Return (x, y) of the center of cell containing provided text 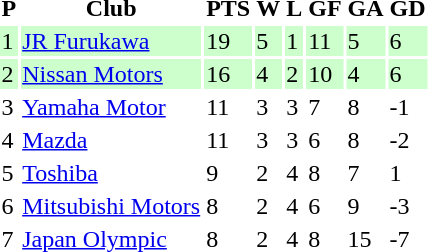
JR Furukawa (112, 41)
-3 (408, 206)
Mazda (112, 140)
-1 (408, 107)
Nissan Motors (112, 74)
16 (228, 74)
Yamaha Motor (112, 107)
Mitsubishi Motors (112, 206)
19 (228, 41)
10 (325, 74)
-2 (408, 140)
Toshiba (112, 173)
